Capture the cell that displays the provided text and extract its [x, y] central coordinate. 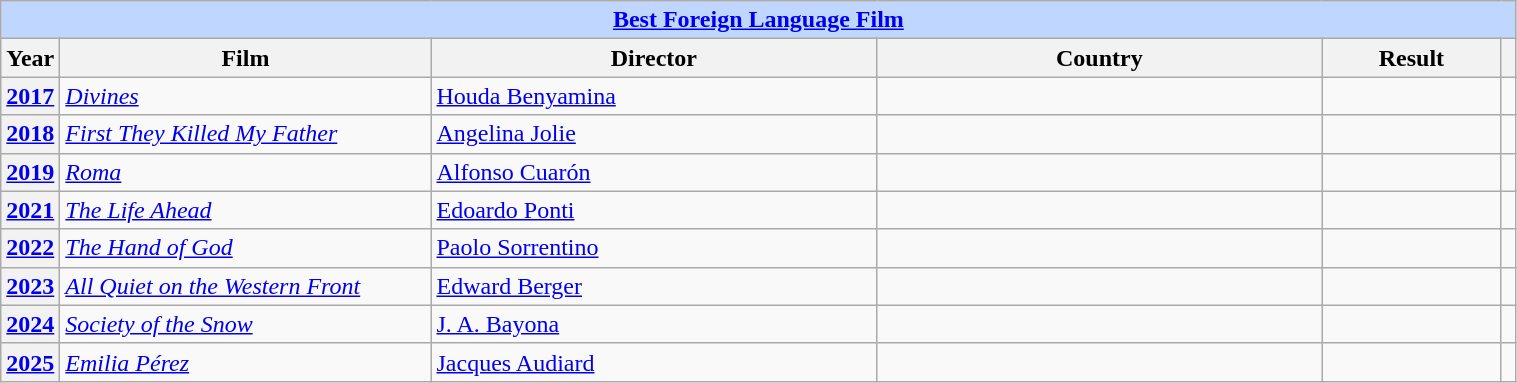
Society of the Snow [246, 324]
Film [246, 58]
Edward Berger [654, 286]
Houda Benyamina [654, 96]
Paolo Sorrentino [654, 248]
2022 [30, 248]
Emilia Pérez [246, 362]
2018 [30, 134]
Country [1100, 58]
All Quiet on the Western Front [246, 286]
Edoardo Ponti [654, 210]
Best Foreign Language Film [758, 20]
The Life Ahead [246, 210]
Alfonso Cuarón [654, 172]
J. A. Bayona [654, 324]
2024 [30, 324]
First They Killed My Father [246, 134]
Roma [246, 172]
Year [30, 58]
Result [1412, 58]
The Hand of God [246, 248]
2025 [30, 362]
Director [654, 58]
Divines [246, 96]
2021 [30, 210]
Angelina Jolie [654, 134]
2019 [30, 172]
Jacques Audiard [654, 362]
2017 [30, 96]
2023 [30, 286]
